Identify which cell holds the provided text, then report its [X, Y] central coordinate. 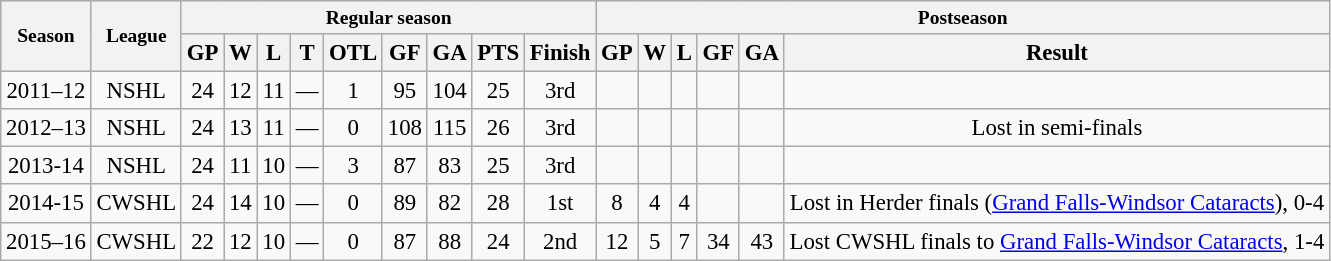
Regular season [388, 18]
League [136, 36]
82 [450, 204]
88 [450, 241]
115 [450, 128]
22 [202, 241]
89 [404, 204]
14 [240, 204]
2014-15 [46, 204]
13 [240, 128]
T [306, 53]
2nd [560, 241]
Result [1056, 53]
108 [404, 128]
Finish [560, 53]
5 [654, 241]
OTL [354, 53]
104 [450, 91]
Lost in Herder finals (Grand Falls-Windsor Cataracts), 0-4 [1056, 204]
PTS [498, 53]
Lost CWSHL finals to Grand Falls-Windsor Cataracts, 1-4 [1056, 241]
3 [354, 166]
28 [498, 204]
43 [762, 241]
Lost in semi-finals [1056, 128]
Postseason [963, 18]
2015–16 [46, 241]
7 [684, 241]
2012–13 [46, 128]
95 [404, 91]
2013-14 [46, 166]
1 [354, 91]
1st [560, 204]
Season [46, 36]
34 [718, 241]
26 [498, 128]
2011–12 [46, 91]
83 [450, 166]
8 [617, 204]
